Output the [X, Y] coordinate of the center of the cell containing the given text.  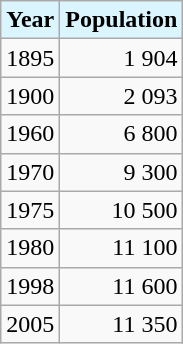
11 600 [122, 286]
Population [122, 20]
2 093 [122, 96]
1960 [30, 134]
2005 [30, 324]
10 500 [122, 210]
6 800 [122, 134]
1975 [30, 210]
11 350 [122, 324]
1998 [30, 286]
1895 [30, 58]
Year [30, 20]
1 904 [122, 58]
9 300 [122, 172]
11 100 [122, 248]
1970 [30, 172]
1980 [30, 248]
1900 [30, 96]
